Locate the cell with the specified text and output its [X, Y] center coordinate. 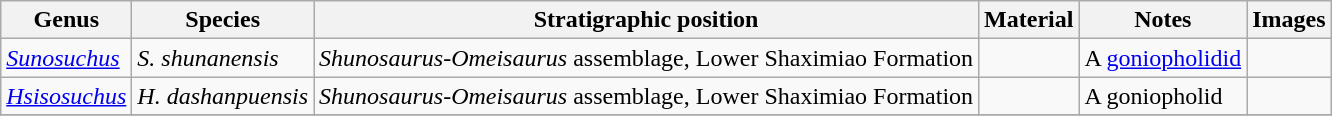
H. dashanpuensis [223, 96]
A goniopholid [1163, 96]
Images [1289, 20]
A goniopholidid [1163, 58]
Genus [66, 20]
Hsisosuchus [66, 96]
S. shunanensis [223, 58]
Material [1029, 20]
Stratigraphic position [646, 20]
Sunosuchus [66, 58]
Species [223, 20]
Notes [1163, 20]
